Extract the [x, y] coordinate from the center of the cell holding the provided text.  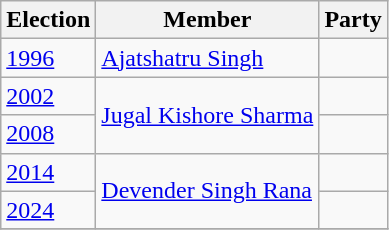
2024 [48, 210]
Devender Singh Rana [208, 191]
Party [353, 20]
Election [48, 20]
Member [208, 20]
2002 [48, 96]
Ajatshatru Singh [208, 58]
1996 [48, 58]
2014 [48, 172]
Jugal Kishore Sharma [208, 115]
2008 [48, 134]
